Return the (X, Y) coordinate for the center point of the cell that contains the specified text.  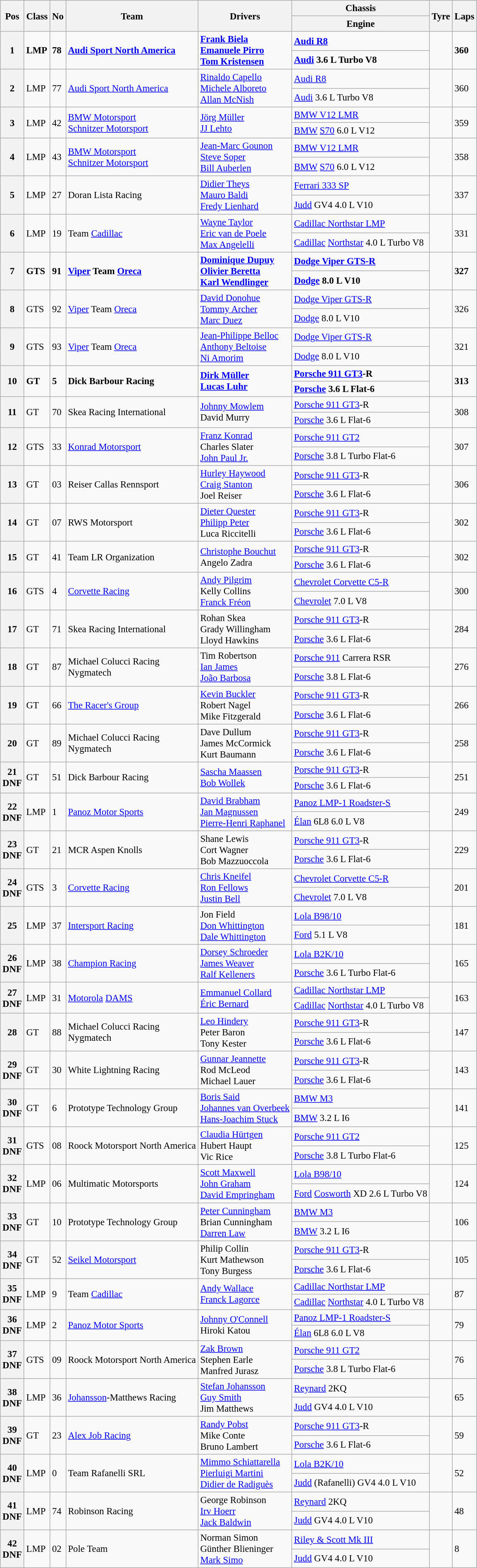
No (58, 16)
13 (12, 485)
21DNF (12, 777)
89 (58, 743)
313 (465, 381)
Leo Hindery Peter Baron Tony Kester (245, 1033)
Tim Robertson Ian James João Barbosa (245, 667)
08 (58, 1146)
147 (465, 1033)
32DNF (12, 1184)
27 (58, 195)
48 (465, 1511)
34DNF (12, 1260)
106 (465, 1222)
Johnny O'Connell Hiroki Katou (245, 1325)
163 (465, 998)
Emmanuel Collard Éric Bernard (245, 998)
Porsche 911 Carrera RSR (360, 658)
79 (465, 1325)
326 (465, 309)
Jean-Philippe Belloc Anthony Beltoise Ni Amorim (245, 347)
249 (465, 812)
12 (12, 447)
31 (58, 998)
Randy Pobst Mike Conte Bruno Lambert (245, 1435)
276 (465, 667)
Ford 5.1 L V8 (360, 935)
258 (465, 743)
Class (37, 16)
7 (12, 271)
11 (12, 412)
23 (58, 1435)
The Racer's Group (132, 705)
Scott Maxwell John Graham David Empringham (245, 1184)
Pos (12, 16)
Kevin Buckler Robert Nagel Mike Fitzgerald (245, 705)
Rohan Skea Grady Willingham Lloyd Hawkins (245, 629)
141 (465, 1108)
15 (12, 557)
Konrad Motorsport (132, 447)
Dominique Dupuy Olivier Beretta Karl Wendlinger (245, 271)
Seikel Motorsport (132, 1260)
Motorola DAMS (132, 998)
124 (465, 1184)
Claudia Hürtgen Hubert Haupt Vic Rice (245, 1146)
28 (12, 1033)
Doran Lista Racing (132, 195)
76 (465, 1360)
70 (58, 412)
284 (465, 629)
33 (58, 447)
Christophe Bouchut Angelo Zadra (245, 557)
92 (58, 309)
Franz Konrad Charles Slater John Paul Jr. (245, 447)
38DNF (12, 1398)
Mimmo Schiattarella Pierluigi Martini Didier de Radiguès (245, 1473)
Gunnar Jeannette Rod McLeod Michael Lauer (245, 1070)
02 (58, 1549)
37 (58, 925)
51 (58, 777)
229 (465, 850)
20 (12, 743)
Pole Team (132, 1549)
165 (465, 963)
Dieter Quester Philipp Peter Luca Riccitelli (245, 523)
25 (12, 925)
125 (465, 1146)
18 (12, 667)
266 (465, 705)
24DNF (12, 888)
Engine (360, 24)
16 (12, 591)
Dorsey Schroeder James Weaver Ralf Kelleners (245, 963)
Team (132, 16)
Alex Job Racing (132, 1435)
David Brabham Jan Magnussen Pierre-Henri Raphanel (245, 812)
Andy Pilgrim Kelly Collins Franck Fréon (245, 591)
41DNF (12, 1511)
307 (465, 447)
George Robinson Irv Hoerr Jack Baldwin (245, 1511)
Judd (Rafanelli) GV4 4.0 L V10 (360, 1483)
40DNF (12, 1473)
06 (58, 1184)
07 (58, 523)
Zak Brown Stephen Earle Manfred Jurasz (245, 1360)
David Donohue Tommy Archer Marc Duez (245, 309)
42DNF (12, 1549)
327 (465, 271)
359 (465, 122)
Johansson-Matthews Racing (132, 1398)
Reiser Callas Rennsport (132, 485)
14 (12, 523)
22DNF (12, 812)
Philip Collin Kurt Mathewson Tony Burgess (245, 1260)
143 (465, 1070)
36DNF (12, 1325)
Peter Cunningham Brian Cunningham Darren Law (245, 1222)
59 (465, 1435)
Jean-Marc Gounon Steve Soper Bill Auberlen (245, 157)
105 (465, 1260)
91 (58, 271)
Porsche 3.6 L Turbo Flat-6 (360, 973)
201 (465, 888)
Porsche 3.8 L Flat-6 (360, 676)
38 (58, 963)
251 (465, 777)
Didier Theys Mauro Baldi Fredy Lienhard (245, 195)
308 (465, 412)
39DNF (12, 1435)
26DNF (12, 963)
29DNF (12, 1070)
Rinaldo Capello Michele Alboreto Allan McNish (245, 88)
Frank Biela Emanuele Pirro Tom Kristensen (245, 50)
Shane Lewis Cort Wagner Bob Mazzuoccola (245, 850)
Chris Kneifel Ron Fellows Justin Bell (245, 888)
321 (465, 347)
Stefan Johansson Guy Smith Jim Matthews (245, 1398)
21 (58, 850)
331 (465, 233)
30 (58, 1070)
Riley & Scott Mk III (360, 1539)
Dirk Müller Lucas Luhr (245, 381)
74 (58, 1511)
Laps (465, 16)
337 (465, 195)
Jon Field Don Whittington Dale Whittington (245, 925)
MCR Aspen Knolls (132, 850)
Andy Wallace Franck Lagorce (245, 1294)
Team LR Organization (132, 557)
66 (58, 705)
306 (465, 485)
31DNF (12, 1146)
300 (465, 591)
Ford Cosworth XD 2.6 L Turbo V8 (360, 1193)
Sascha Maassen Bob Wollek (245, 777)
37DNF (12, 1360)
Robinson Racing (132, 1511)
03 (58, 485)
White Lightning Racing (132, 1070)
43 (58, 157)
77 (58, 88)
358 (465, 157)
41 (58, 557)
27DNF (12, 998)
Chassis (360, 8)
30DNF (12, 1108)
42 (58, 122)
17 (12, 629)
Johnny Mowlem David Murry (245, 412)
Boris Said Johannes van Overbeek Hans-Joachim Stuck (245, 1108)
Dave Dullum James McCormick Kurt Baumann (245, 743)
36 (58, 1398)
71 (58, 629)
Drivers (245, 16)
78 (58, 50)
93 (58, 347)
23DNF (12, 850)
65 (465, 1398)
88 (58, 1033)
09 (58, 1360)
Tyre (441, 16)
Jörg Müller JJ Lehto (245, 122)
Norman Simon Günther Blieninger Mark Simo (245, 1549)
Ferrari 333 SP (360, 186)
Team Rafanelli SRL (132, 1473)
Intersport Racing (132, 925)
35DNF (12, 1294)
Multimatic Motorsports (132, 1184)
Hurley Haywood Craig Stanton Joel Reiser (245, 485)
33DNF (12, 1222)
181 (465, 925)
0 (58, 1473)
Wayne Taylor Eric van de Poele Max Angelelli (245, 233)
Champion Racing (132, 963)
RWS Motorsport (132, 523)
